Return (x, y) of the center of cell containing provided text 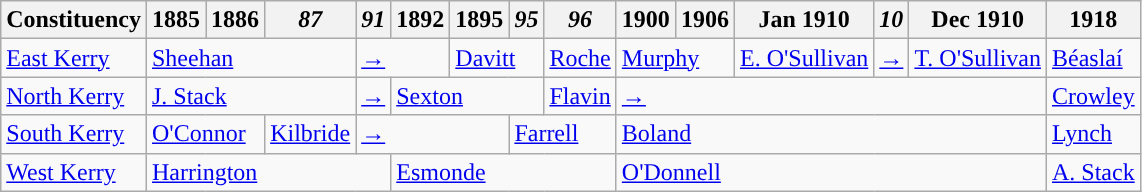
1900 (646, 20)
1906 (704, 20)
91 (374, 20)
1885 (176, 20)
Flavin (580, 96)
Sexton (468, 96)
South Kerry (74, 134)
Farrell (562, 134)
East Kerry (74, 58)
Jan 1910 (804, 20)
Davitt (497, 58)
Esmonde (504, 172)
1895 (480, 20)
O'Donnell (831, 172)
E. O'Sullivan (804, 58)
Dec 1910 (978, 20)
Kilbride (310, 134)
95 (526, 20)
Sheehan (250, 58)
Béaslaí (1093, 58)
West Kerry (74, 172)
Constituency (74, 20)
1892 (420, 20)
1886 (236, 20)
96 (580, 20)
Boland (831, 134)
O'Connor (205, 134)
1918 (1093, 20)
87 (310, 20)
North Kerry (74, 96)
Murphy (675, 58)
10 (892, 20)
J. Stack (250, 96)
Roche (580, 58)
Harrington (268, 172)
Lynch (1093, 134)
T. O'Sullivan (978, 58)
A. Stack (1093, 172)
Crowley (1093, 96)
